Output the (x, y) coordinate of the center of the cell containing the given text.  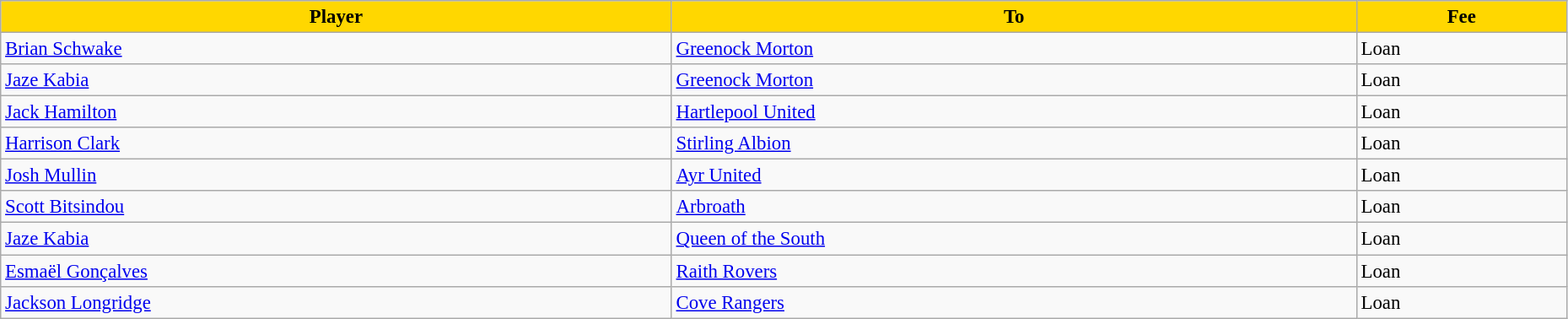
Stirling Albion (1014, 143)
Jackson Longridge (336, 302)
Fee (1461, 17)
Arbroath (1014, 207)
Hartlepool United (1014, 112)
Raith Rovers (1014, 271)
Esmaël Gonçalves (336, 271)
Queen of the South (1014, 239)
Brian Schwake (336, 49)
Scott Bitsindou (336, 207)
Josh Mullin (336, 176)
Player (336, 17)
Ayr United (1014, 176)
Harrison Clark (336, 143)
Cove Rangers (1014, 302)
Jack Hamilton (336, 112)
To (1014, 17)
